From the cell containing the given text, extract its center point as (X, Y) coordinate. 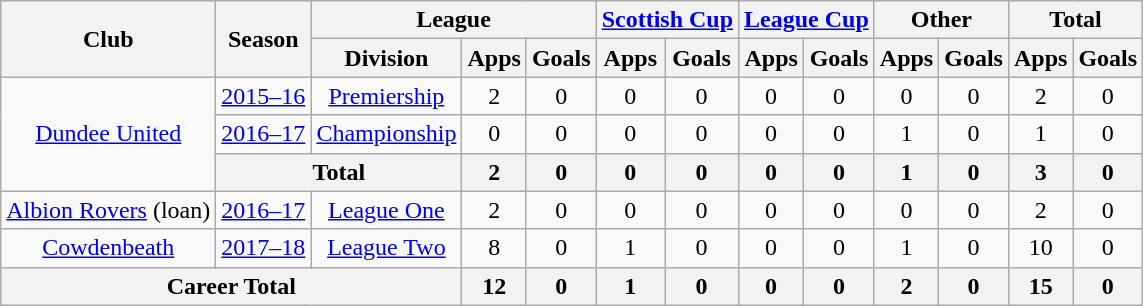
Premiership (386, 96)
Division (386, 58)
2015–16 (264, 96)
3 (1040, 172)
Career Total (232, 286)
Dundee United (108, 134)
8 (494, 248)
Scottish Cup (667, 20)
2017–18 (264, 248)
Season (264, 39)
Cowdenbeath (108, 248)
12 (494, 286)
League Two (386, 248)
Other (941, 20)
League One (386, 210)
League (454, 20)
Club (108, 39)
Albion Rovers (loan) (108, 210)
15 (1040, 286)
10 (1040, 248)
Championship (386, 134)
League Cup (807, 20)
